Search for the cell housing the specified text and yield its [x, y] center coordinate. 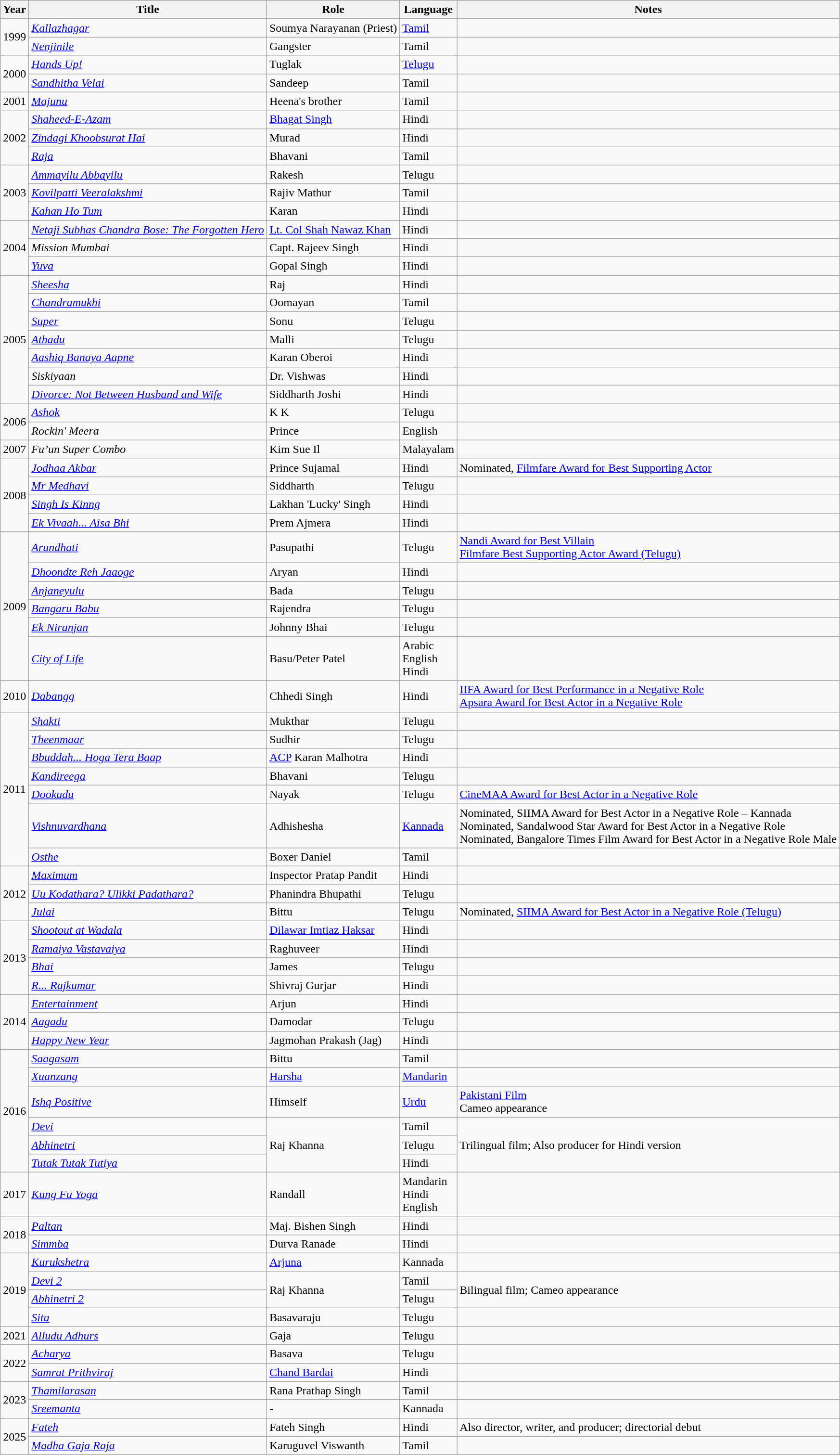
Siskiyaan [148, 376]
Ramaiya Vastavaiya [148, 949]
2004 [14, 248]
Xuanzang [148, 1077]
Kandireega [148, 776]
2013 [14, 958]
James [333, 967]
Mr Medhavi [148, 486]
Heena's brother [333, 101]
Himself [333, 1101]
Madha Gaja Raja [148, 1445]
Pakistani FilmCameo appearance [649, 1101]
2021 [14, 1336]
Damodar [333, 1022]
Aryan [333, 572]
Kim Sue Il [333, 449]
Fateh Singh [333, 1427]
2010 [14, 696]
Chand Bardai [333, 1372]
2002 [14, 138]
Nandi Award for Best VillainFilmfare Best Supporting Actor Award (Telugu) [649, 548]
Sita [148, 1317]
Chandramukhi [148, 303]
Singh Is Kinng [148, 504]
Yuva [148, 266]
Shaheed-E-Azam [148, 119]
Ammayilu Abbayilu [148, 174]
Maj. Bishen Singh [333, 1226]
Dhoondte Reh Jaaoge [148, 572]
Bbuddah... Hoga Tera Baap [148, 758]
Arjun [333, 1004]
Nominated, Filmfare Award for Best Supporting Actor [649, 467]
Urdu [428, 1101]
Durva Ranade [333, 1244]
Prince [333, 431]
Bangaru Babu [148, 609]
Thamilarasan [148, 1391]
Theenmaar [148, 739]
Capt. Rajeev Singh [333, 248]
Kahan Ho Tum [148, 211]
Prince Sujamal [333, 467]
Julai [148, 912]
Gopal Singh [333, 266]
Trilingual film; Also producer for Hindi version [649, 1145]
Malayalam [428, 449]
Ishq Positive [148, 1101]
Super [148, 321]
2008 [14, 495]
Bada [333, 591]
Osthe [148, 857]
IIFA Award for Best Performance in a Negative RoleApsara Award for Best Actor in a Negative Role [649, 696]
Uu Kodathara? Ulikki Padathara? [148, 894]
Anjaneyulu [148, 591]
Vishnuvardhana [148, 825]
Arundhati [148, 548]
Role [333, 10]
Sudhir [333, 739]
Rakesh [333, 174]
Murad [333, 138]
K K [333, 412]
Abhinetri [148, 1145]
Paltan [148, 1226]
2023 [14, 1400]
Samrat Prithviraj [148, 1372]
1999 [14, 37]
Aashiq Banaya Aapne [148, 358]
Acharya [148, 1354]
Siddharth Joshi [333, 394]
Sandhitha Velai [148, 83]
Randall [333, 1194]
Raj [333, 284]
Bhagat Singh [333, 119]
Sandeep [333, 83]
Language [428, 10]
Devi 2 [148, 1281]
2006 [14, 422]
Sheesha [148, 284]
Majunu [148, 101]
Pasupathi [333, 548]
Mission Mumbai [148, 248]
Saagasam [148, 1058]
Rajiv Mathur [333, 193]
City of Life [148, 658]
Tutak Tutak Tutiya [148, 1163]
Shootout at Wadala [148, 930]
Johnny Bhai [333, 627]
Kung Fu Yoga [148, 1194]
CineMAA Award for Best Actor in a Negative Role [649, 794]
2016 [14, 1111]
2007 [14, 449]
2011 [14, 789]
Nominated, SIIMA Award for Best Actor in a Negative Role (Telugu) [649, 912]
Kallazhagar [148, 28]
Phanindra Bhupathi [333, 894]
Jodhaa Akbar [148, 467]
Dr. Vishwas [333, 376]
Boxer Daniel [333, 857]
Raghuveer [333, 949]
Karan [333, 211]
Dookudu [148, 794]
Ashok [148, 412]
Nenjinile [148, 46]
Notes [649, 10]
Devi [148, 1126]
ACP Karan Malhotra [333, 758]
2001 [14, 101]
Nayak [333, 794]
Basava [333, 1354]
R... Rajkumar [148, 985]
Rana Prathap Singh [333, 1391]
2018 [14, 1235]
Chhedi Singh [333, 696]
2005 [14, 339]
Sreemanta [148, 1409]
Sonu [333, 321]
Divorce: Not Between Husband and Wife [148, 394]
Fateh [148, 1427]
Basu/Peter Patel [333, 658]
Kovilpatti Veeralakshmi [148, 193]
MandarinHindiEnglish [428, 1194]
Oomayan [333, 303]
Basavaraju [333, 1317]
Zindagi Khoobsurat Hai [148, 138]
Bilingual film; Cameo appearance [649, 1290]
Adhishesha [333, 825]
Hands Up! [148, 64]
Rajendra [333, 609]
Mukthar [333, 721]
Fu’un Super Combo [148, 449]
Harsha [333, 1077]
Lakhan 'Lucky' Singh [333, 504]
Malli [333, 339]
Soumya Narayanan (Priest) [333, 28]
Raja [148, 156]
Abhinetri 2 [148, 1299]
Happy New Year [148, 1040]
Entertainment [148, 1004]
Bhai [148, 967]
Jagmohan Prakash (Jag) [333, 1040]
Year [14, 10]
Shivraj Gurjar [333, 985]
Netaji Subhas Chandra Bose: The Forgotten Hero [148, 230]
Gaja [333, 1336]
2000 [14, 74]
Title [148, 10]
Karan Oberoi [333, 358]
Lt. Col Shah Nawaz Khan [333, 230]
Maximum [148, 875]
Aagadu [148, 1022]
2025 [14, 1436]
2014 [14, 1022]
Also director, writer, and producer; directorial debut [649, 1427]
Prem Ajmera [333, 522]
Tuglak [333, 64]
Simmba [148, 1244]
Karuguvel Viswanth [333, 1445]
Ek Niranjan [148, 627]
Mandarin [428, 1077]
Alludu Adhurs [148, 1336]
2017 [14, 1194]
Arjuna [333, 1262]
Rockin' Meera [148, 431]
Ek Vivaah... Aisa Bhi [148, 522]
Inspector Pratap Pandit [333, 875]
Gangster [333, 46]
ArabicEnglishHindi [428, 658]
2009 [14, 606]
Athadu [148, 339]
- [333, 1409]
English [428, 431]
2019 [14, 1290]
Kurukshetra [148, 1262]
Shakti [148, 721]
Dabangg [148, 696]
2022 [14, 1363]
Siddharth [333, 486]
2003 [14, 193]
2012 [14, 893]
Dilawar Imtiaz Haksar [333, 930]
